For the text-containing cell, return its midpoint in [x, y] coordinate format. 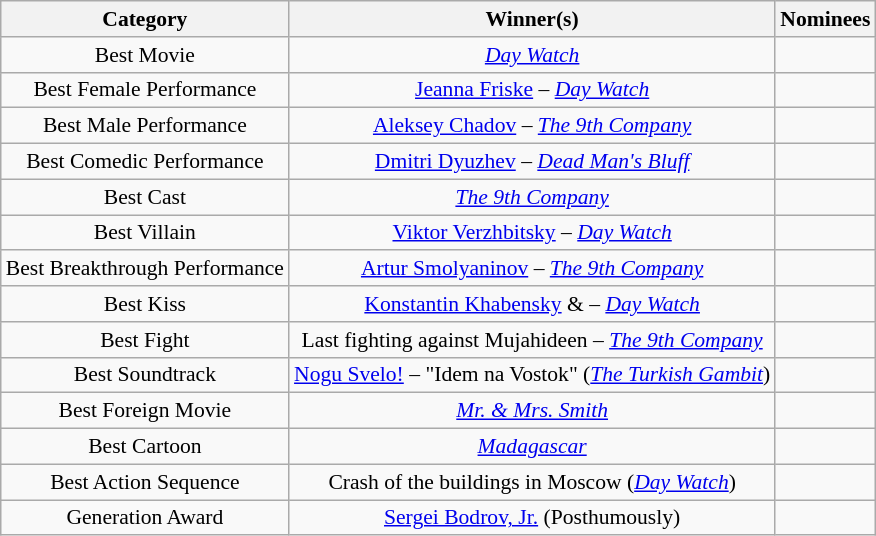
Aleksey Chadov – The 9th Company [532, 126]
Artur Smolyaninov – The 9th Company [532, 269]
Best Cast [145, 197]
Best Breakthrough Performance [145, 269]
Best Fight [145, 340]
Best Soundtrack [145, 375]
Best Comedic Performance [145, 162]
The 9th Company [532, 197]
Nogu Svelo! – "Idem na Vostok" (The Turkish Gambit) [532, 375]
Konstantin Khabensky & – Day Watch [532, 304]
Best Movie [145, 55]
Generation Award [145, 518]
Madagascar [532, 447]
Winner(s) [532, 19]
Last fighting against Mujahideen – The 9th Company [532, 340]
Mr. & Mrs. Smith [532, 411]
Best Kiss [145, 304]
Category [145, 19]
Crash of the buildings in Moscow (Day Watch) [532, 482]
Best Villain [145, 233]
Sergei Bodrov, Jr. (Posthumously) [532, 518]
Jeanna Friske – Day Watch [532, 90]
Best Female Performance [145, 90]
Best Male Performance [145, 126]
Best Foreign Movie [145, 411]
Best Cartoon [145, 447]
Viktor Verzhbitsky – Day Watch [532, 233]
Nominees [825, 19]
Dmitri Dyuzhev – Dead Man's Bluff [532, 162]
Day Watch [532, 55]
Best Action Sequence [145, 482]
